Provide the (x, y) coordinate of the cell's center where the given text is located.  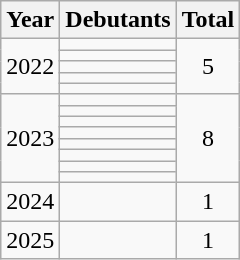
2022 (30, 66)
Total (208, 20)
2023 (30, 138)
2025 (30, 240)
5 (208, 66)
Year (30, 20)
Debutants (118, 20)
8 (208, 138)
2024 (30, 202)
